Return the [X, Y] coordinate for the center point of the cell that contains the specified text.  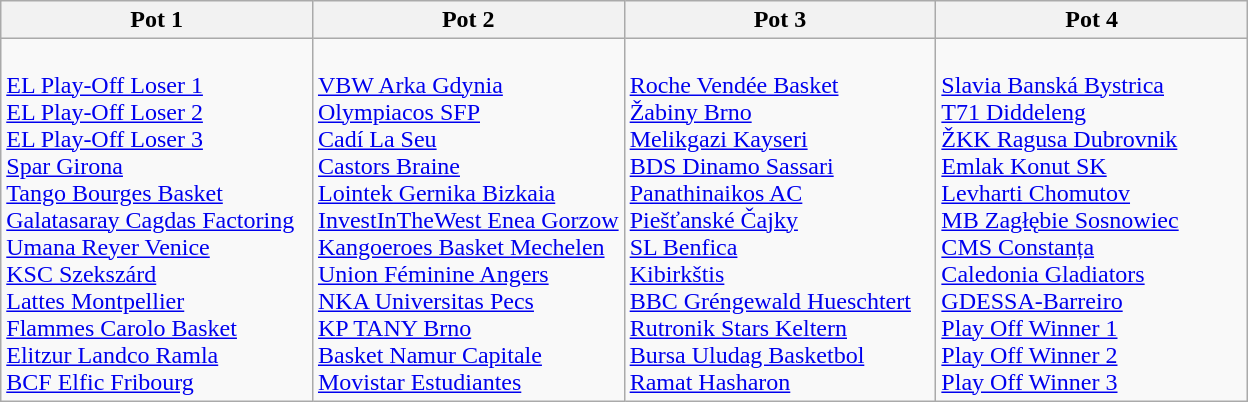
Pot 1 [157, 20]
Pot 3 [780, 20]
Pot 2 [468, 20]
Pot 4 [1092, 20]
